Capture the cell that displays the provided text and extract its (x, y) central coordinate. 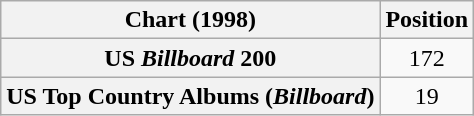
US Billboard 200 (190, 58)
Position (427, 20)
US Top Country Albums (Billboard) (190, 96)
19 (427, 96)
172 (427, 58)
Chart (1998) (190, 20)
